From the cell containing the given text, extract its center point as (x, y) coordinate. 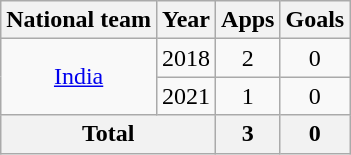
National team (79, 20)
2 (248, 58)
Apps (248, 20)
Year (186, 20)
3 (248, 134)
1 (248, 96)
2018 (186, 58)
India (79, 77)
Goals (315, 20)
2021 (186, 96)
Total (108, 134)
